From the cell containing the given text, extract its center point as (X, Y) coordinate. 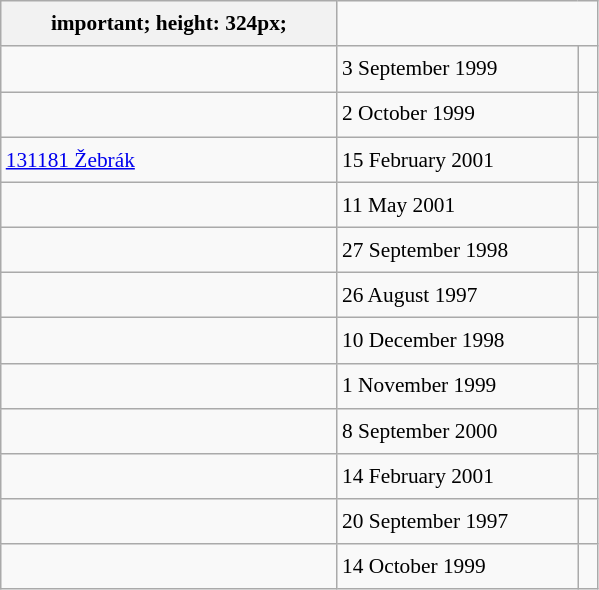
3 September 1999 (458, 68)
8 September 2000 (458, 430)
20 September 1997 (458, 522)
15 February 2001 (458, 160)
14 February 2001 (458, 476)
11 May 2001 (458, 204)
10 December 1998 (458, 340)
27 September 1998 (458, 250)
important; height: 324px; (169, 24)
26 August 1997 (458, 296)
14 October 1999 (458, 566)
131181 Žebrák (169, 160)
1 November 1999 (458, 386)
2 October 1999 (458, 114)
